Capture the cell that displays the provided text and extract its [X, Y] central coordinate. 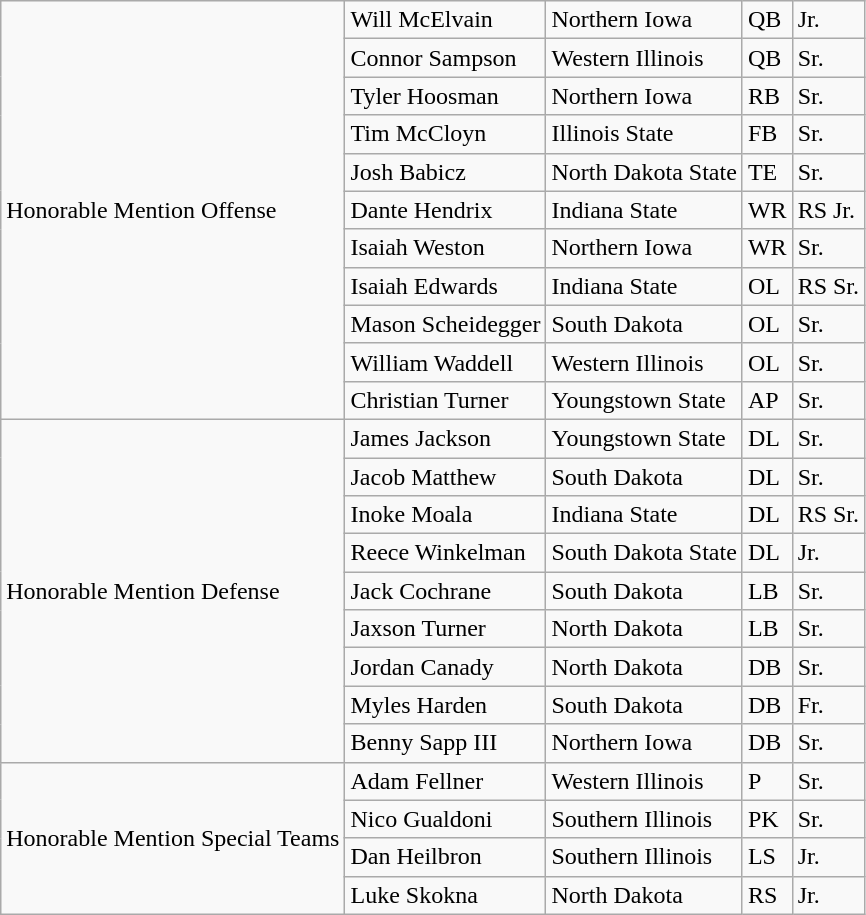
RS Jr. [828, 210]
Honorable Mention Special Teams [173, 838]
James Jackson [446, 438]
Christian Turner [446, 400]
Reece Winkelman [446, 553]
Myles Harden [446, 705]
North Dakota State [644, 172]
Honorable Mention Offense [173, 210]
Will McElvain [446, 20]
Dan Heilbron [446, 857]
RS [767, 895]
Tyler Hoosman [446, 96]
Jack Cochrane [446, 591]
Jaxson Turner [446, 629]
Adam Fellner [446, 781]
Honorable Mention Defense [173, 590]
William Waddell [446, 362]
LS [767, 857]
FB [767, 134]
Illinois State [644, 134]
Jordan Canady [446, 667]
Fr. [828, 705]
RB [767, 96]
Luke Skokna [446, 895]
Nico Gualdoni [446, 819]
PK [767, 819]
Benny Sapp III [446, 743]
Josh Babicz [446, 172]
AP [767, 400]
Isaiah Weston [446, 248]
Connor Sampson [446, 58]
P [767, 781]
Isaiah Edwards [446, 286]
Tim McCloyn [446, 134]
Jacob Matthew [446, 477]
South Dakota State [644, 553]
TE [767, 172]
Dante Hendrix [446, 210]
Mason Scheidegger [446, 324]
Inoke Moala [446, 515]
